Detect which cell encompasses the target text, then output its (X, Y) center coordinate. 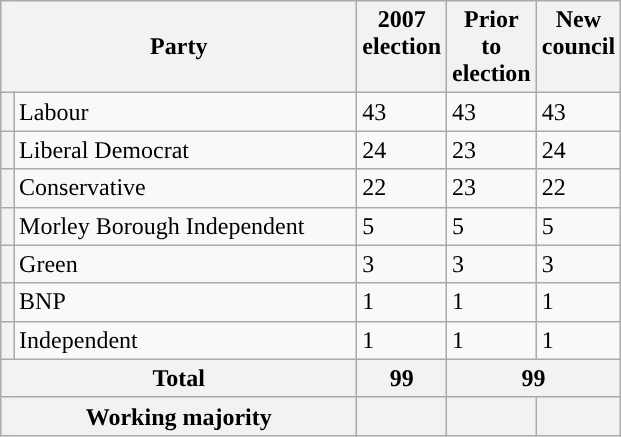
BNP (186, 302)
Green (186, 264)
Independent (186, 340)
Labour (186, 112)
Total (179, 378)
2007 election (402, 47)
Morley Borough Independent (186, 226)
Conservative (186, 188)
Working majority (179, 416)
New council (578, 47)
Liberal Democrat (186, 150)
Party (179, 47)
Prior to election (492, 47)
